Return [x, y] of the center of cell containing provided text 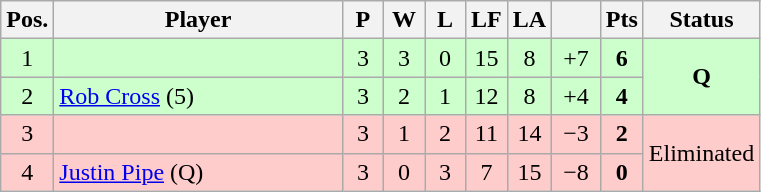
14 [529, 134]
−3 [576, 134]
−8 [576, 172]
Q [701, 77]
6 [622, 58]
Player [198, 20]
12 [487, 96]
Status [701, 20]
W [404, 20]
+4 [576, 96]
Rob Cross (5) [198, 96]
Pos. [28, 20]
LA [529, 20]
+7 [576, 58]
LF [487, 20]
Eliminated [701, 153]
P [362, 20]
11 [487, 134]
7 [487, 172]
L [444, 20]
Justin Pipe (Q) [198, 172]
Pts [622, 20]
